Capture the cell that displays the provided text and extract its [X, Y] central coordinate. 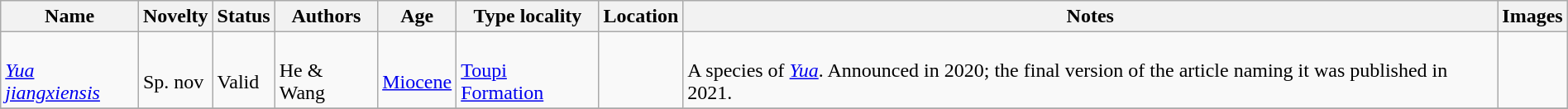
Notes [1090, 17]
A species of Yua. Announced in 2020; the final version of the article naming it was published in 2021. [1090, 70]
Name [69, 17]
Authors [326, 17]
Location [641, 17]
He & Wang [326, 70]
Novelty [175, 17]
Yua jiangxiensis [69, 70]
Valid [243, 70]
Age [417, 17]
Toupi Formation [528, 70]
Status [243, 17]
Images [1532, 17]
Sp. nov [175, 70]
Miocene [417, 70]
Type locality [528, 17]
